Find where the given text appears and provide that cell's center as [X, Y] coordinate. 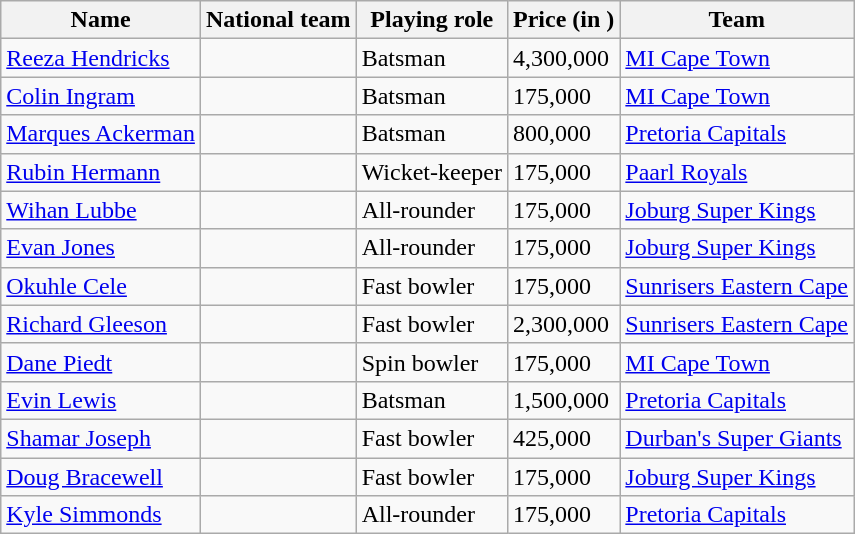
Marques Ackerman [101, 134]
Durban's Super Giants [737, 438]
Wicket-keeper [432, 172]
4,300,000 [563, 58]
Spin bowler [432, 362]
Name [101, 20]
Evan Jones [101, 248]
Rubin Hermann [101, 172]
Team [737, 20]
Kyle Simmonds [101, 515]
Wihan Lubbe [101, 210]
Doug Bracewell [101, 477]
2,300,000 [563, 324]
800,000 [563, 134]
Okuhle Cele [101, 286]
Dane Piedt [101, 362]
Colin Ingram [101, 96]
Evin Lewis [101, 400]
Price (in ) [563, 20]
Paarl Royals [737, 172]
425,000 [563, 438]
Richard Gleeson [101, 324]
Reeza Hendricks [101, 58]
Playing role [432, 20]
Shamar Joseph [101, 438]
National team [278, 20]
1,500,000 [563, 400]
